Scan for the cell matching the given text and deliver its (X, Y) coordinate at center. 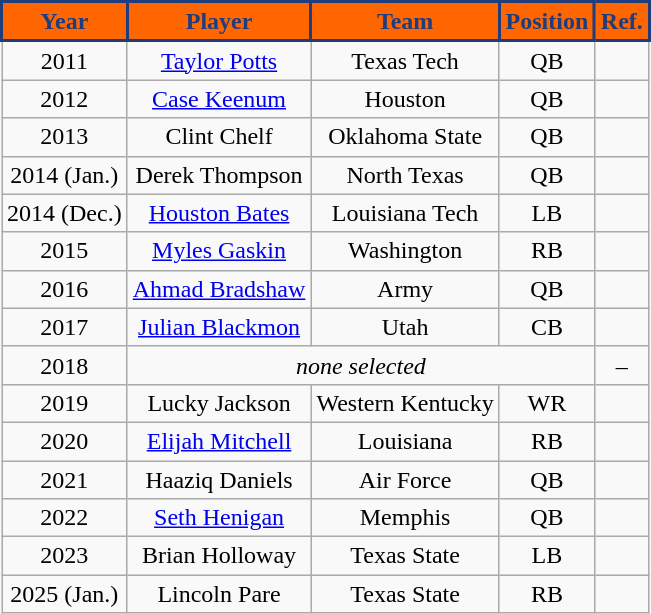
2014 (Jan.) (65, 175)
2013 (65, 137)
CB (546, 327)
2020 (65, 441)
Position (546, 22)
Lincoln Pare (219, 594)
Taylor Potts (219, 60)
2011 (65, 60)
Derek Thompson (219, 175)
2012 (65, 99)
Utah (405, 327)
Western Kentucky (405, 403)
2025 (Jan.) (65, 594)
Memphis (405, 518)
Player (219, 22)
Elijah Mitchell (219, 441)
Year (65, 22)
Houston Bates (219, 213)
Case Keenum (219, 99)
2016 (65, 289)
Seth Henigan (219, 518)
Haaziq Daniels (219, 479)
North Texas (405, 175)
2018 (65, 365)
Louisiana Tech (405, 213)
Lucky Jackson (219, 403)
Texas Tech (405, 60)
none selected (360, 365)
Air Force (405, 479)
Oklahoma State (405, 137)
Team (405, 22)
2015 (65, 251)
2023 (65, 556)
2022 (65, 518)
– (622, 365)
2014 (Dec.) (65, 213)
Ahmad Bradshaw (219, 289)
2017 (65, 327)
Myles Gaskin (219, 251)
WR (546, 403)
Julian Blackmon (219, 327)
Louisiana (405, 441)
Clint Chelf (219, 137)
Army (405, 289)
Ref. (622, 22)
2021 (65, 479)
2019 (65, 403)
Houston (405, 99)
Washington (405, 251)
Brian Holloway (219, 556)
